Pinpoint the cell where the given text exists, returning its [x, y] midpoint coordinate. 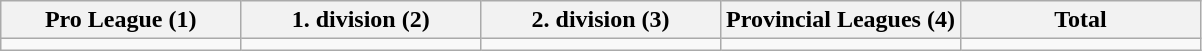
Pro League (1) [121, 20]
Provincial Leagues (4) [841, 20]
Total [1080, 20]
1. division (2) [361, 20]
2. division (3) [601, 20]
